Locate the cell with the specified text and output its (X, Y) center coordinate. 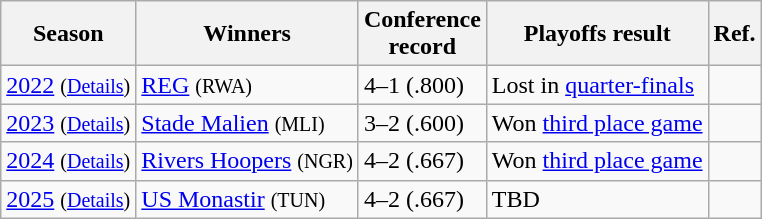
Playoffs result (597, 34)
Ref. (734, 34)
US Monastir (TUN) (248, 199)
2025 (Details) (68, 199)
Stade Malien (MLI) (248, 123)
REG (RWA) (248, 85)
Conferencerecord (422, 34)
Season (68, 34)
4–1 (.800) (422, 85)
3–2 (.600) (422, 123)
2022 (Details) (68, 85)
2023 (Details) (68, 123)
Winners (248, 34)
Rivers Hoopers (NGR) (248, 161)
TBD (597, 199)
2024 (Details) (68, 161)
Lost in quarter-finals (597, 85)
